Locate the cell with the specified text and output its (x, y) center coordinate. 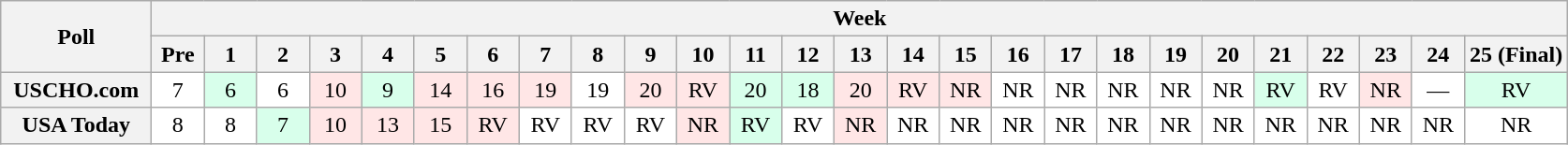
Week (860, 19)
— (1438, 90)
2 (283, 54)
21 (1280, 54)
USCHO.com (77, 90)
17 (1071, 54)
24 (1438, 54)
Pre (178, 54)
4 (388, 54)
1 (230, 54)
11 (755, 54)
Poll (77, 36)
5 (440, 54)
12 (808, 54)
23 (1385, 54)
3 (335, 54)
25 (Final) (1516, 54)
USA Today (77, 125)
22 (1333, 54)
